Output the [X, Y] coordinate of the center of the cell containing the given text.  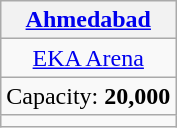
Ahmedabad [88, 20]
Capacity: 20,000 [88, 96]
EKA Arena [88, 58]
